Scan for the cell matching the given text and deliver its (x, y) coordinate at center. 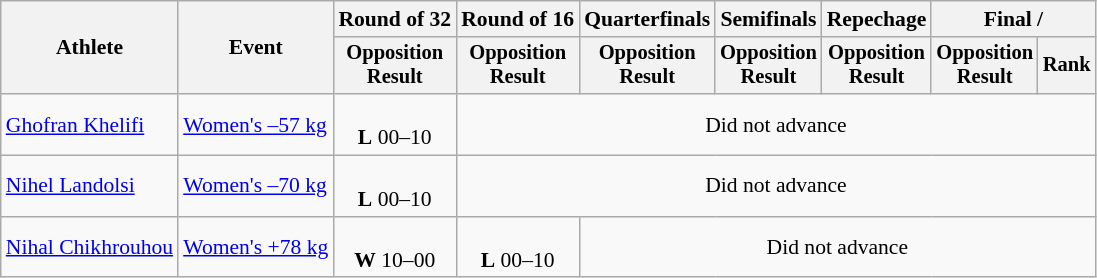
Women's –70 kg (256, 186)
Round of 16 (518, 19)
Rank (1067, 66)
Women's –57 kg (256, 124)
Nihal Chikhrouhou (90, 248)
Women's +78 kg (256, 248)
Athlete (90, 48)
Round of 32 (394, 19)
Nihel Landolsi (90, 186)
W 10–00 (394, 248)
Final / (1013, 19)
Event (256, 48)
Semifinals (768, 19)
Repechage (877, 19)
Quarterfinals (647, 19)
Ghofran Khelifi (90, 124)
